Search for the cell housing the specified text and yield its (X, Y) center coordinate. 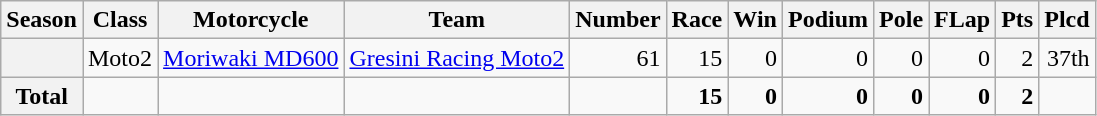
Plcd (1067, 20)
Motorcycle (251, 20)
Total (42, 96)
Moriwaki MD600 (251, 58)
Pole (902, 20)
61 (618, 58)
Moto2 (120, 58)
Gresini Racing Moto2 (457, 58)
Class (120, 20)
37th (1067, 58)
Season (42, 20)
Win (756, 20)
Pts (1018, 20)
FLap (962, 20)
Podium (828, 20)
Team (457, 20)
Number (618, 20)
Race (697, 20)
